Extract the [x, y] coordinate from the center of the cell holding the provided text.  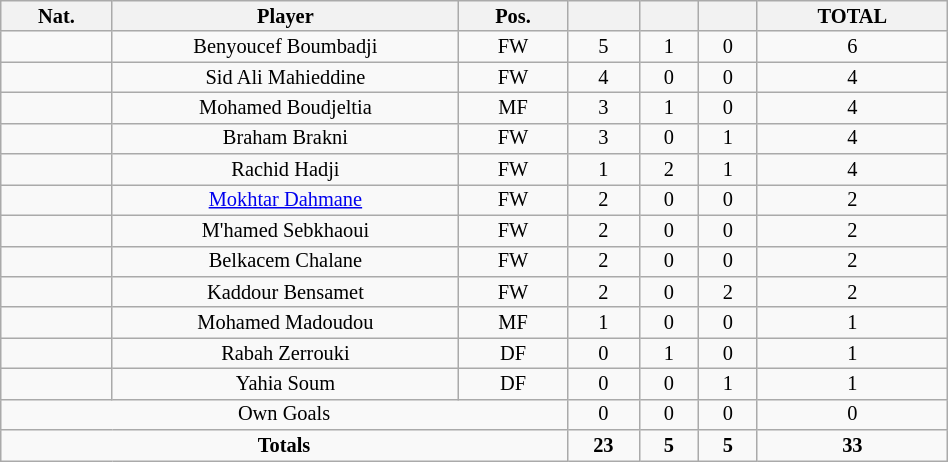
Kaddour Bensamet [286, 292]
6 [852, 46]
Braham Brakni [286, 138]
Sid Ali Mahieddine [286, 78]
Mohamed Boudjeltia [286, 108]
Pos. [514, 16]
Player [286, 16]
23 [603, 446]
Mohamed Madoudou [286, 322]
Rachid Hadji [286, 170]
TOTAL [852, 16]
Yahia Soum [286, 384]
Rabah Zerrouki [286, 354]
M'hamed Sebkhaoui [286, 230]
Belkacem Chalane [286, 262]
Mokhtar Dahmane [286, 200]
Own Goals [284, 414]
33 [852, 446]
Benyoucef Boumbadji [286, 46]
Totals [284, 446]
Nat. [56, 16]
